Determine the (x, y) coordinate at the center of the cell enclosing the given text.  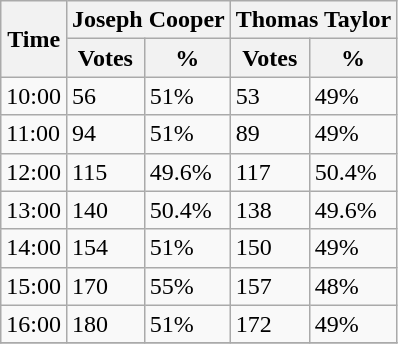
150 (270, 248)
16:00 (34, 324)
12:00 (34, 172)
Thomas Taylor (313, 20)
Joseph Cooper (148, 20)
14:00 (34, 248)
55% (187, 286)
157 (270, 286)
48% (352, 286)
140 (105, 210)
154 (105, 248)
10:00 (34, 96)
138 (270, 210)
Time (34, 39)
172 (270, 324)
115 (105, 172)
53 (270, 96)
13:00 (34, 210)
94 (105, 134)
56 (105, 96)
170 (105, 286)
180 (105, 324)
117 (270, 172)
15:00 (34, 286)
89 (270, 134)
11:00 (34, 134)
